From the cell containing the given text, extract its center point as [X, Y] coordinate. 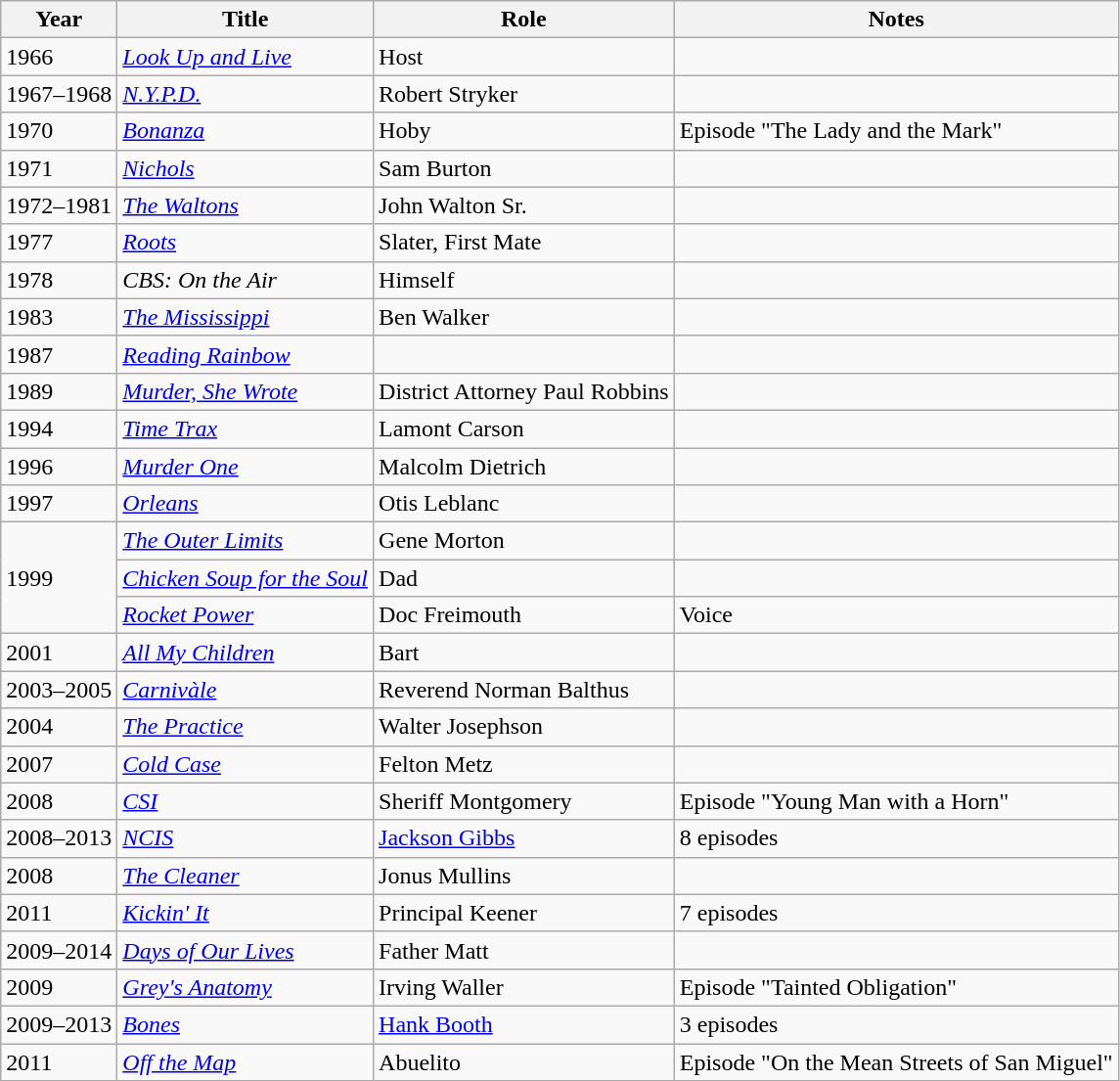
Reading Rainbow [246, 354]
CBS: On the Air [246, 280]
1972–1981 [59, 205]
Nichols [246, 168]
Jonus Mullins [524, 876]
1983 [59, 317]
The Waltons [246, 205]
2007 [59, 764]
Gene Morton [524, 541]
Days of Our Lives [246, 950]
1994 [59, 428]
Irving Waller [524, 987]
John Walton Sr. [524, 205]
2004 [59, 727]
Murder One [246, 467]
1997 [59, 504]
Himself [524, 280]
2003–2005 [59, 690]
Bart [524, 653]
Episode "Tainted Obligation" [896, 987]
1987 [59, 354]
Hank Booth [524, 1024]
Episode "On the Mean Streets of San Miguel" [896, 1061]
Look Up and Live [246, 57]
Reverend Norman Balthus [524, 690]
The Cleaner [246, 876]
Ben Walker [524, 317]
The Mississippi [246, 317]
Grey's Anatomy [246, 987]
Sam Burton [524, 168]
Lamont Carson [524, 428]
Abuelito [524, 1061]
Host [524, 57]
Sheriff Montgomery [524, 801]
Rocket Power [246, 615]
Malcolm Dietrich [524, 467]
Roots [246, 243]
The Practice [246, 727]
Year [59, 20]
All My Children [246, 653]
1989 [59, 391]
CSI [246, 801]
Off the Map [246, 1061]
7 episodes [896, 913]
2009–2013 [59, 1024]
1967–1968 [59, 94]
2009–2014 [59, 950]
1971 [59, 168]
Chicken Soup for the Soul [246, 578]
2008–2013 [59, 838]
1996 [59, 467]
District Attorney Paul Robbins [524, 391]
8 episodes [896, 838]
Murder, She Wrote [246, 391]
Hoby [524, 131]
1978 [59, 280]
Dad [524, 578]
Title [246, 20]
3 episodes [896, 1024]
Principal Keener [524, 913]
Doc Freimouth [524, 615]
2009 [59, 987]
Robert Stryker [524, 94]
Episode "The Lady and the Mark" [896, 131]
Felton Metz [524, 764]
1977 [59, 243]
Bonanza [246, 131]
Episode "Young Man with a Horn" [896, 801]
Jackson Gibbs [524, 838]
Notes [896, 20]
Father Matt [524, 950]
Kickin' It [246, 913]
Orleans [246, 504]
Voice [896, 615]
2001 [59, 653]
N.Y.P.D. [246, 94]
Slater, First Mate [524, 243]
Cold Case [246, 764]
Carnivàle [246, 690]
NCIS [246, 838]
Role [524, 20]
Otis Leblanc [524, 504]
The Outer Limits [246, 541]
1970 [59, 131]
Bones [246, 1024]
1966 [59, 57]
Walter Josephson [524, 727]
Time Trax [246, 428]
1999 [59, 578]
